Detect which cell encompasses the target text, then output its [X, Y] center coordinate. 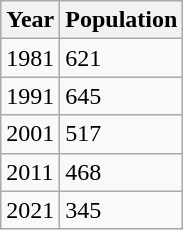
2021 [30, 210]
Year [30, 20]
645 [122, 96]
621 [122, 58]
2001 [30, 134]
1981 [30, 58]
345 [122, 210]
1991 [30, 96]
468 [122, 172]
2011 [30, 172]
517 [122, 134]
Population [122, 20]
